Identify which cell holds the provided text, then report its [X, Y] central coordinate. 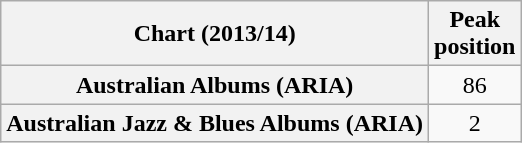
2 [475, 123]
Chart (2013/14) [215, 34]
86 [475, 85]
Peak position [475, 34]
Australian Albums (ARIA) [215, 85]
Australian Jazz & Blues Albums (ARIA) [215, 123]
